Locate the cell with the specified text and output its [X, Y] center coordinate. 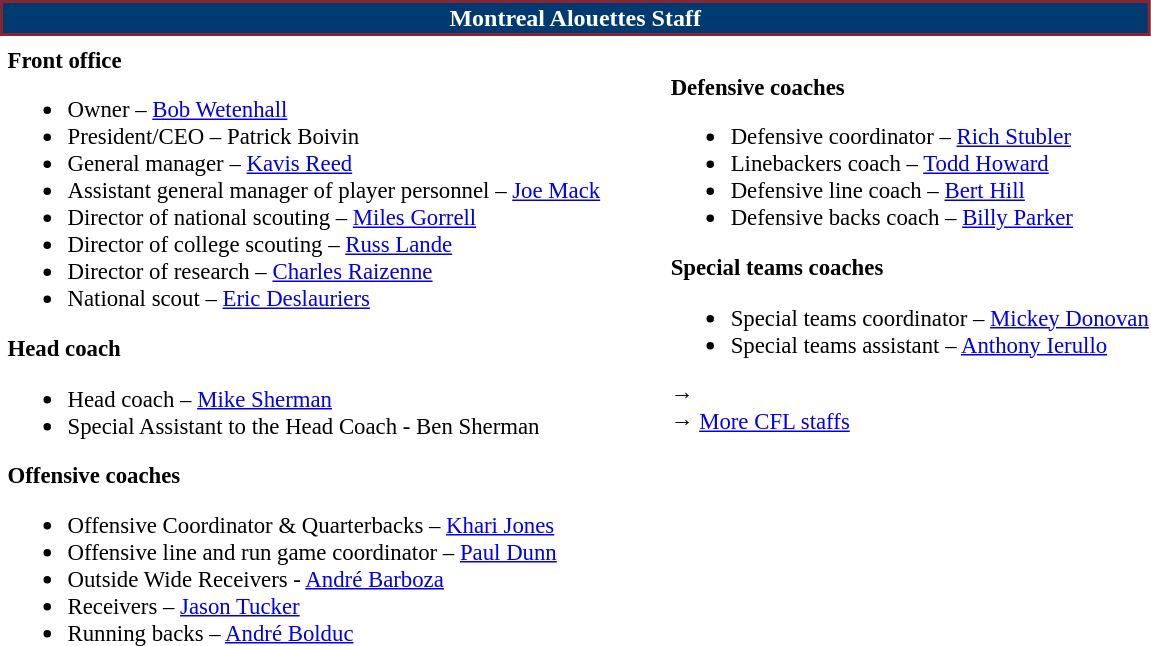
Montreal Alouettes Staff [575, 18]
